Search for the cell housing the specified text and yield its [x, y] center coordinate. 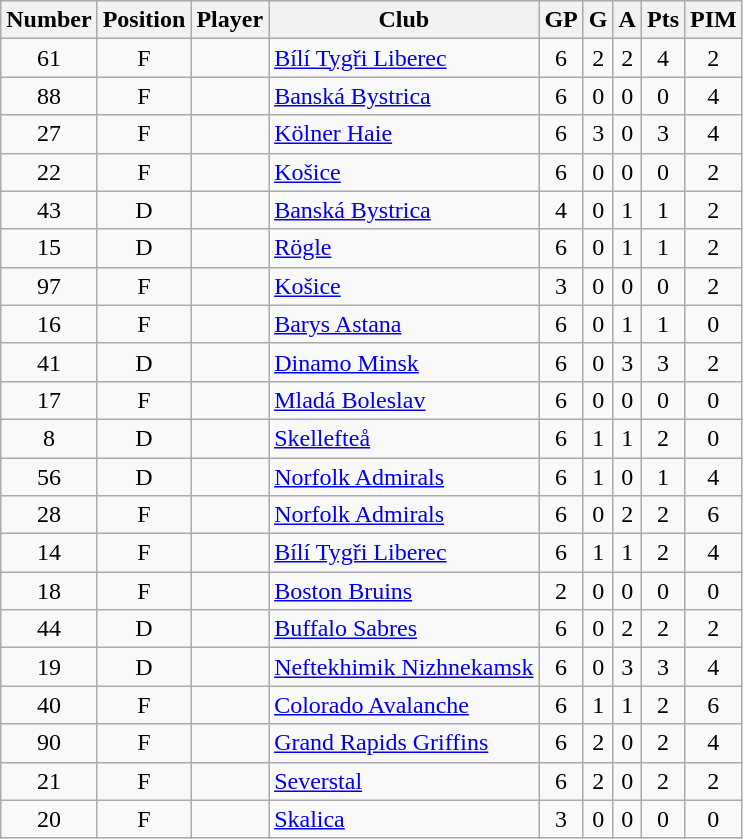
22 [49, 172]
18 [49, 591]
Severstal [404, 781]
27 [49, 134]
44 [49, 629]
Player [230, 20]
20 [49, 819]
88 [49, 96]
15 [49, 248]
43 [49, 210]
Club [404, 20]
Mladá Boleslav [404, 400]
56 [49, 477]
Skalica [404, 819]
14 [49, 553]
40 [49, 705]
Neftekhimik Nizhnekamsk [404, 667]
Position [144, 20]
Buffalo Sabres [404, 629]
Kölner Haie [404, 134]
41 [49, 362]
Boston Bruins [404, 591]
Number [49, 20]
Skellefteå [404, 438]
Rögle [404, 248]
Barys Astana [404, 324]
16 [49, 324]
Colorado Avalanche [404, 705]
GP [561, 20]
28 [49, 515]
Pts [662, 20]
21 [49, 781]
19 [49, 667]
97 [49, 286]
90 [49, 743]
Dinamo Minsk [404, 362]
G [598, 20]
Grand Rapids Griffins [404, 743]
8 [49, 438]
61 [49, 58]
A [627, 20]
17 [49, 400]
PIM [714, 20]
